Determine the [x, y] coordinate at the center of the cell enclosing the given text.  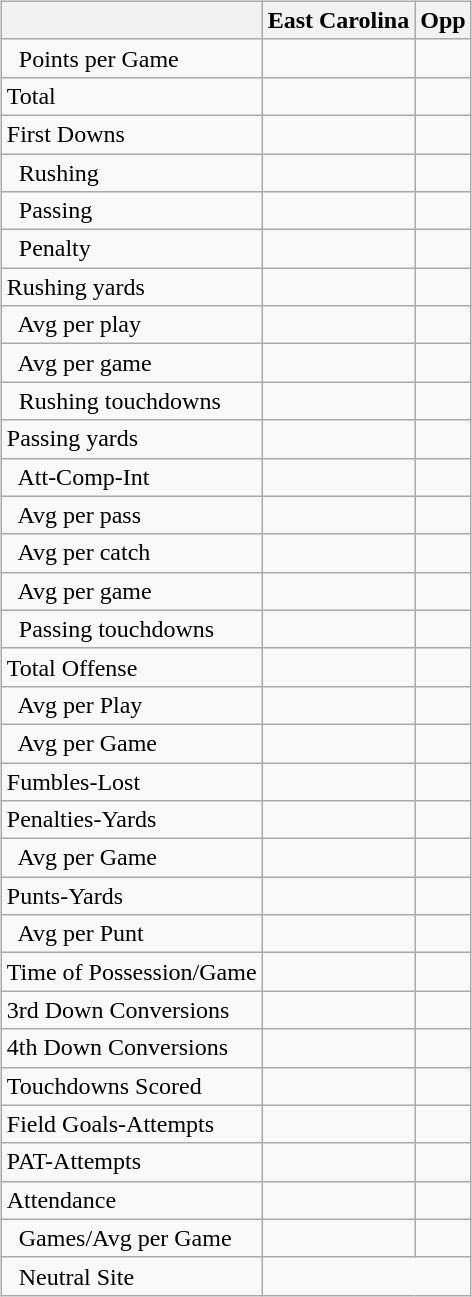
Penalties-Yards [132, 820]
Total [132, 96]
Avg per catch [132, 553]
East Carolina [338, 20]
Points per Game [132, 58]
4th Down Conversions [132, 1048]
First Downs [132, 134]
Att-Comp-Int [132, 477]
Avg per Play [132, 705]
Opp [443, 20]
Time of Possession/Game [132, 972]
Touchdowns Scored [132, 1086]
Avg per play [132, 325]
Attendance [132, 1200]
Avg per Punt [132, 934]
Rushing yards [132, 287]
Games/Avg per Game [132, 1238]
Field Goals-Attempts [132, 1124]
Rushing [132, 173]
Punts-Yards [132, 896]
Passing touchdowns [132, 629]
Avg per pass [132, 515]
Passing yards [132, 439]
Passing [132, 211]
Neutral Site [132, 1276]
Rushing touchdowns [132, 401]
PAT-Attempts [132, 1162]
Fumbles-Lost [132, 781]
Total Offense [132, 667]
Penalty [132, 249]
3rd Down Conversions [132, 1010]
